Find where the given text appears and provide that cell's center as [x, y] coordinate. 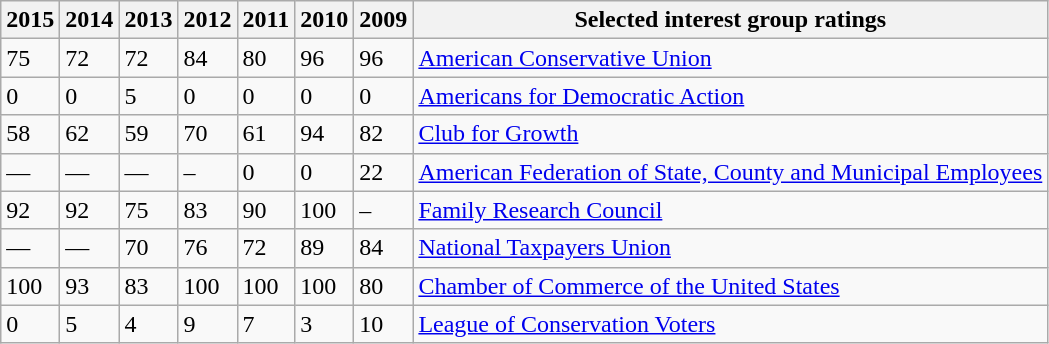
22 [384, 172]
2009 [384, 20]
7 [266, 324]
82 [384, 134]
90 [266, 210]
League of Conservation Voters [730, 324]
4 [148, 324]
Selected interest group ratings [730, 20]
2012 [208, 20]
61 [266, 134]
10 [384, 324]
58 [30, 134]
Chamber of Commerce of the United States [730, 286]
2010 [324, 20]
93 [90, 286]
Family Research Council [730, 210]
American Conservative Union [730, 58]
2014 [90, 20]
3 [324, 324]
Americans for Democratic Action [730, 96]
62 [90, 134]
59 [148, 134]
National Taxpayers Union [730, 248]
2013 [148, 20]
89 [324, 248]
76 [208, 248]
9 [208, 324]
94 [324, 134]
2011 [266, 20]
2015 [30, 20]
American Federation of State, County and Municipal Employees [730, 172]
Club for Growth [730, 134]
